Find where the given text appears and provide that cell's center as (x, y) coordinate. 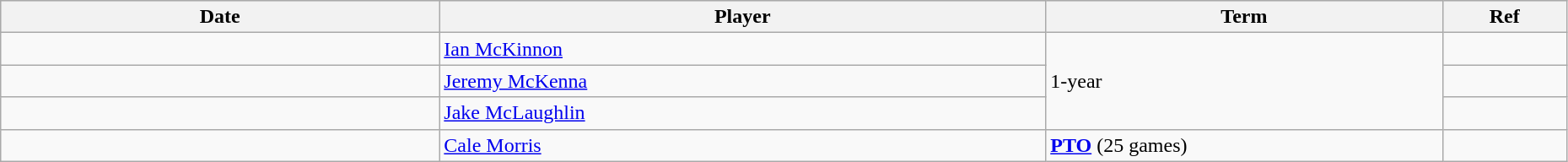
Ian McKinnon (742, 49)
Player (742, 17)
1-year (1244, 81)
Ref (1505, 17)
PTO (25 games) (1244, 145)
Term (1244, 17)
Cale Morris (742, 145)
Date (220, 17)
Jake McLaughlin (742, 113)
Jeremy McKenna (742, 81)
